Pinpoint the cell where the given text exists, returning its [x, y] midpoint coordinate. 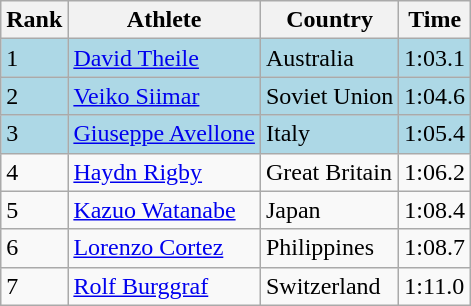
4 [34, 172]
Veiko Siimar [164, 96]
Athlete [164, 20]
1:08.4 [435, 210]
1:05.4 [435, 134]
Giuseppe Avellone [164, 134]
Italy [329, 134]
1:06.2 [435, 172]
1 [34, 58]
7 [34, 286]
Lorenzo Cortez [164, 248]
1:04.6 [435, 96]
Japan [329, 210]
Rolf Burggraf [164, 286]
1:03.1 [435, 58]
Haydn Rigby [164, 172]
1:08.7 [435, 248]
Country [329, 20]
Great Britain [329, 172]
3 [34, 134]
Rank [34, 20]
David Theile [164, 58]
6 [34, 248]
5 [34, 210]
1:11.0 [435, 286]
Time [435, 20]
2 [34, 96]
Philippines [329, 248]
Switzerland [329, 286]
Soviet Union [329, 96]
Kazuo Watanabe [164, 210]
Australia [329, 58]
